Identify which cell holds the provided text, then report its (x, y) central coordinate. 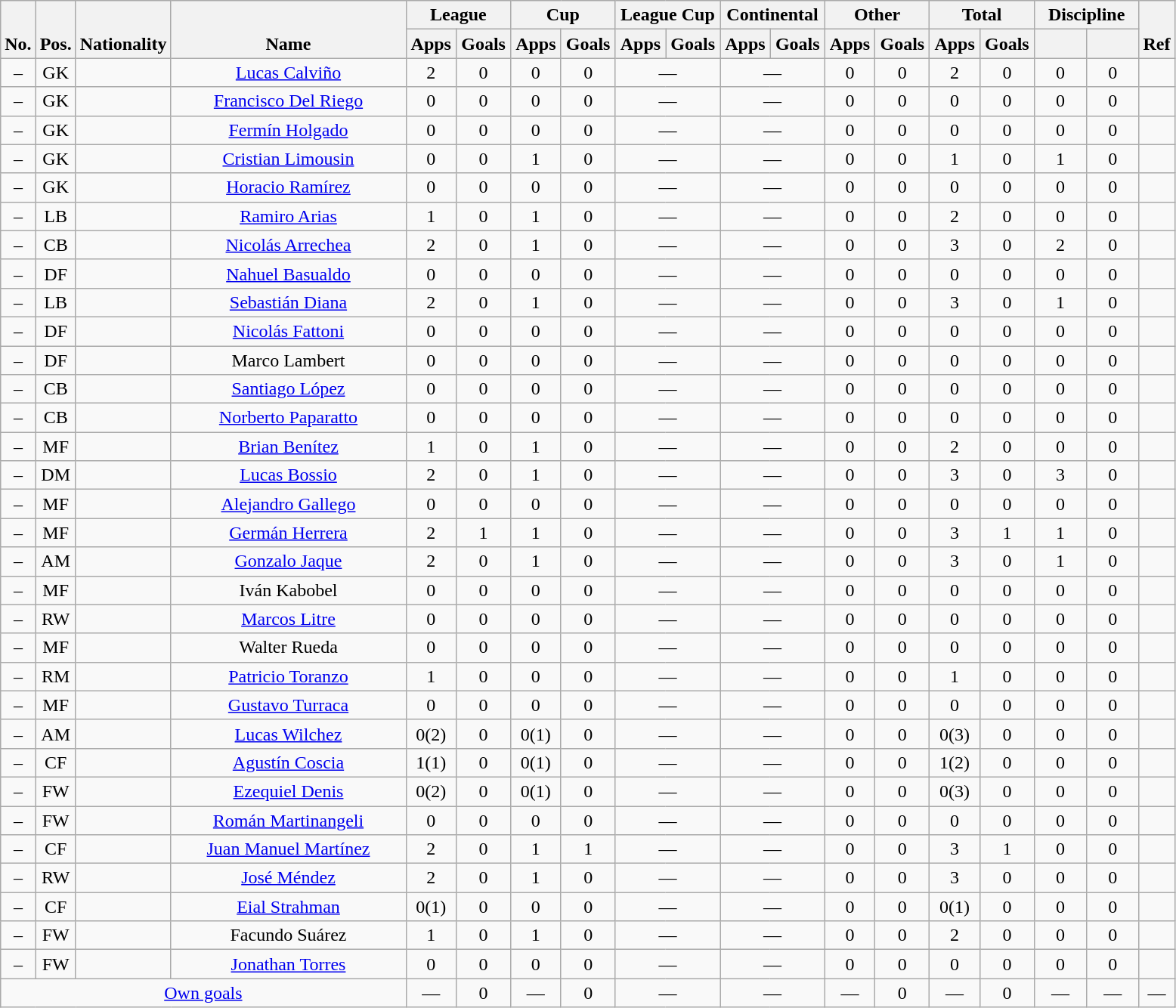
Germán Herrera (289, 533)
League Cup (668, 15)
Cristian Limousin (289, 159)
Total (983, 15)
Gustavo Turraca (289, 705)
Norberto Paparatto (289, 418)
Gonzalo Jaque (289, 561)
1(2) (955, 762)
Patricio Toranzo (289, 676)
Nicolás Arrechea (289, 245)
Horacio Ramírez (289, 187)
Sebastián Diana (289, 302)
League (458, 15)
Ramiro Arias (289, 216)
Name (289, 29)
José Méndez (289, 878)
Walter Rueda (289, 648)
Cup (564, 15)
Lucas Bossio (289, 475)
Fermín Holgado (289, 130)
Iván Kabobel (289, 590)
Juan Manuel Martínez (289, 849)
RM (56, 676)
Nahuel Basualdo (289, 274)
Continental (772, 15)
Jonathan Torres (289, 964)
Marcos Litre (289, 619)
Agustín Coscia (289, 762)
Brian Benítez (289, 447)
Ezequiel Denis (289, 791)
Other (877, 15)
1(1) (431, 762)
Alejandro Gallego (289, 504)
Lucas Calviño (289, 73)
No. (18, 29)
Nicolás Fattoni (289, 331)
Facundo Suárez (289, 935)
Román Martinangeli (289, 820)
Lucas Wilchez (289, 734)
Eial Strahman (289, 907)
Own goals (203, 993)
Marco Lambert (289, 360)
Francisco Del Riego (289, 101)
Pos. (56, 29)
Ref (1156, 29)
DM (56, 475)
Discipline (1087, 15)
Nationality (123, 29)
Santiago López (289, 389)
